Locate the cell with the specified text and output its (x, y) center coordinate. 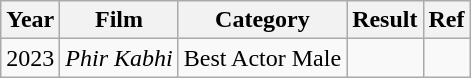
Year (30, 20)
Film (119, 20)
Phir Kabhi (119, 58)
Best Actor Male (262, 58)
Ref (446, 20)
Result (385, 20)
2023 (30, 58)
Category (262, 20)
